Scan for the cell matching the given text and deliver its [x, y] coordinate at center. 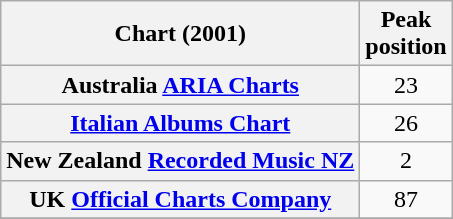
23 [406, 85]
New Zealand Recorded Music NZ [180, 161]
2 [406, 161]
Peakposition [406, 34]
87 [406, 199]
Australia ARIA Charts [180, 85]
UK Official Charts Company [180, 199]
Italian Albums Chart [180, 123]
26 [406, 123]
Chart (2001) [180, 34]
